Detect which cell encompasses the target text, then output its [X, Y] center coordinate. 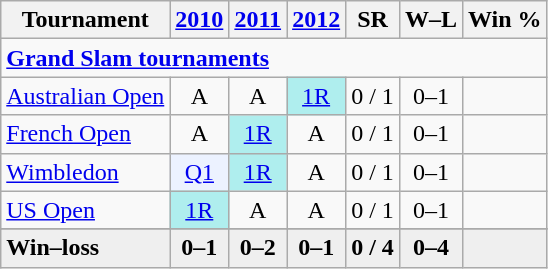
0–4 [430, 248]
Win % [504, 20]
Q1 [200, 172]
2011 [258, 20]
Grand Slam tournaments [274, 58]
US Open [86, 210]
Tournament [86, 20]
W–L [430, 20]
0 / 4 [373, 248]
2012 [316, 20]
2010 [200, 20]
French Open [86, 134]
Wimbledon [86, 172]
0–2 [258, 248]
Australian Open [86, 96]
Win–loss [86, 248]
SR [373, 20]
